Search for the cell housing the specified text and yield its [X, Y] center coordinate. 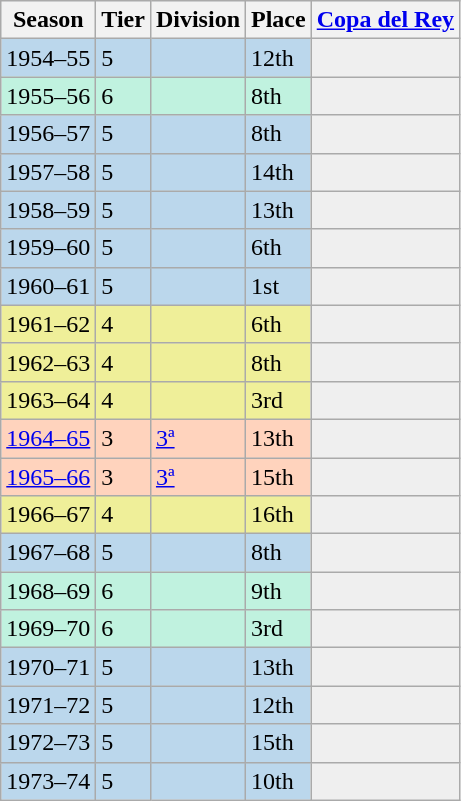
10th [279, 781]
1967–68 [48, 553]
1956–57 [48, 134]
1960–61 [48, 286]
1963–64 [48, 400]
1st [279, 286]
1970–71 [48, 667]
1961–62 [48, 324]
1969–70 [48, 629]
16th [279, 515]
1959–60 [48, 248]
Copa del Rey [385, 20]
1954–55 [48, 58]
1964–65 [48, 438]
1973–74 [48, 781]
9th [279, 591]
1955–56 [48, 96]
1962–63 [48, 362]
1966–67 [48, 515]
1972–73 [48, 743]
1965–66 [48, 477]
1968–69 [48, 591]
Place [279, 20]
14th [279, 172]
1958–59 [48, 210]
Season [48, 20]
1971–72 [48, 705]
1957–58 [48, 172]
Tier [124, 20]
Division [198, 20]
